Identify which cell holds the provided text, then report its [X, Y] central coordinate. 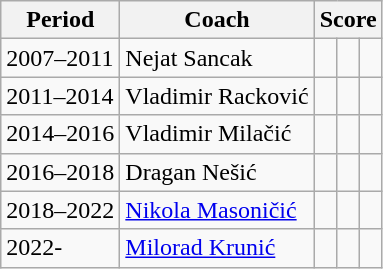
Period [60, 20]
Score [348, 20]
Nikola Masoničić [217, 210]
2014–2016 [60, 134]
Milorad Krunić [217, 248]
Nejat Sancak [217, 58]
Vladimir Milačić [217, 134]
Coach [217, 20]
Dragan Nešić [217, 172]
2016–2018 [60, 172]
2018–2022 [60, 210]
Vladimir Racković [217, 96]
2011–2014 [60, 96]
2022- [60, 248]
2007–2011 [60, 58]
